Search for the cell housing the specified text and yield its (X, Y) center coordinate. 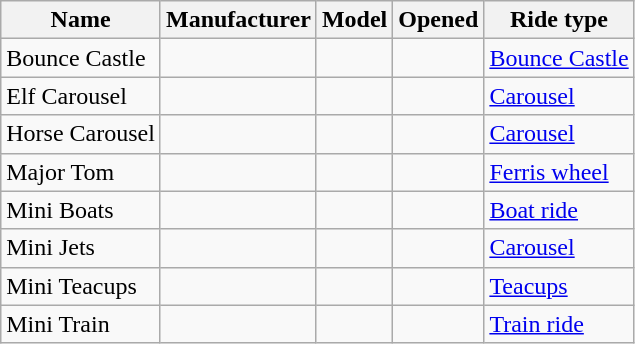
Horse Carousel (81, 134)
Ride type (559, 20)
Teacups (559, 286)
Mini Teacups (81, 286)
Mini Boats (81, 210)
Boat ride (559, 210)
Mini Jets (81, 248)
Train ride (559, 324)
Manufacturer (238, 20)
Elf Carousel (81, 96)
Major Tom (81, 172)
Mini Train (81, 324)
Model (354, 20)
Opened (438, 20)
Ferris wheel (559, 172)
Name (81, 20)
